Find where the given text appears and provide that cell's center as (x, y) coordinate. 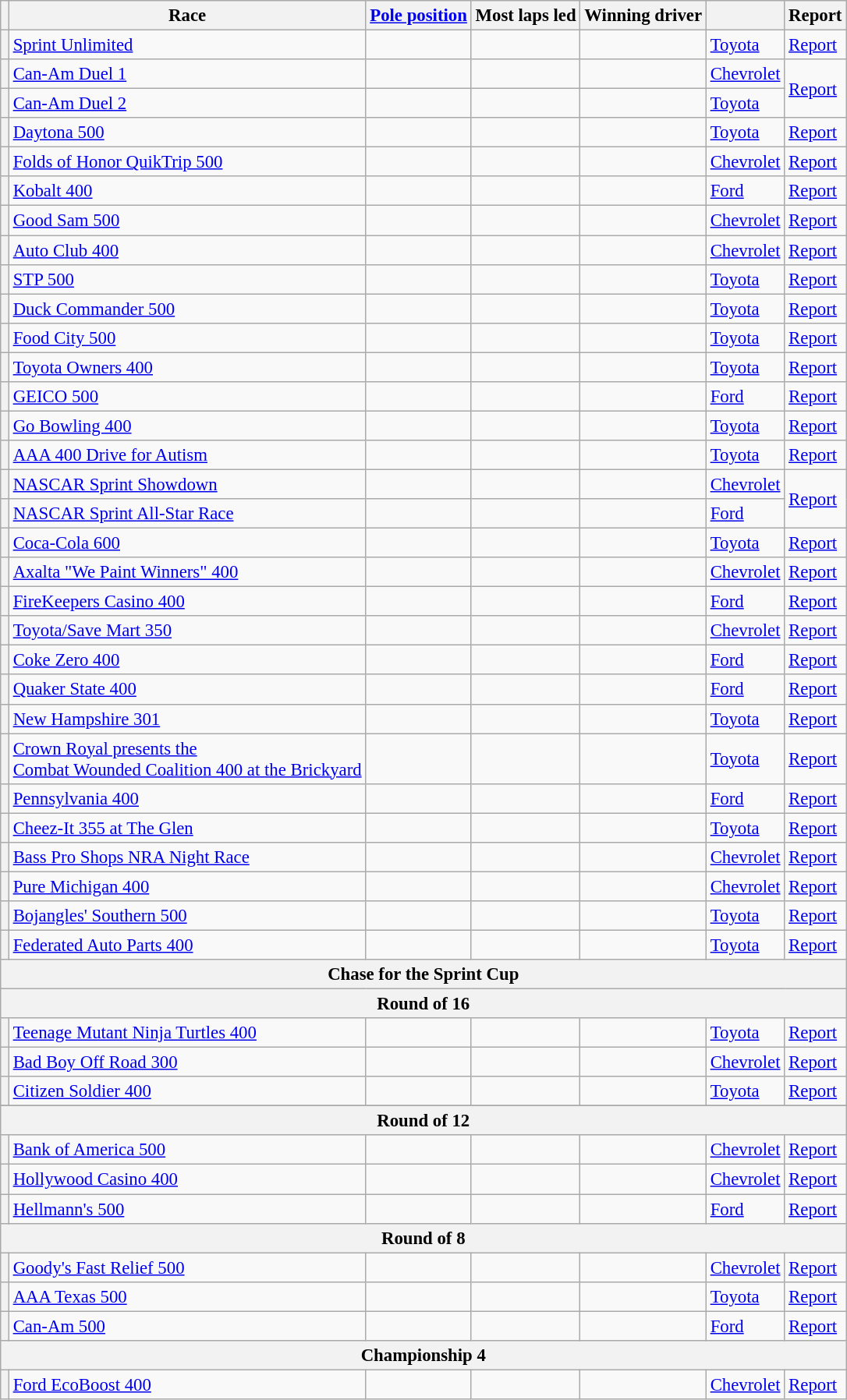
Daytona 500 (187, 133)
Good Sam 500 (187, 221)
Axalta "We Paint Winners" 400 (187, 572)
Duck Commander 500 (187, 309)
STP 500 (187, 279)
Bad Boy Off Road 300 (187, 1062)
Sprint Unlimited (187, 45)
AAA Texas 500 (187, 1296)
Ford EcoBoost 400 (187, 1384)
Hellmann's 500 (187, 1209)
Toyota Owners 400 (187, 367)
NASCAR Sprint All-Star Race (187, 514)
Round of 16 (423, 1004)
Round of 8 (423, 1238)
Can-Am 500 (187, 1326)
Auto Club 400 (187, 250)
Go Bowling 400 (187, 426)
Coke Zero 400 (187, 660)
Pennsylvania 400 (187, 798)
FireKeepers Casino 400 (187, 602)
Winning driver (643, 16)
Folds of Honor QuikTrip 500 (187, 162)
GEICO 500 (187, 397)
Most laps led (526, 16)
Can-Am Duel 1 (187, 74)
Can-Am Duel 2 (187, 104)
AAA 400 Drive for Autism (187, 455)
Pole position (418, 16)
Round of 12 (423, 1121)
Food City 500 (187, 338)
Crown Royal presents theCombat Wounded Coalition 400 at the Brickyard (187, 759)
Toyota/Save Mart 350 (187, 631)
Cheez-It 355 at The Glen (187, 828)
Goody's Fast Relief 500 (187, 1267)
Kobalt 400 (187, 191)
Quaker State 400 (187, 690)
Coca-Cola 600 (187, 543)
Race (187, 16)
Bojangles' Southern 500 (187, 916)
New Hampshire 301 (187, 719)
Bass Pro Shops NRA Night Race (187, 857)
Championship 4 (423, 1356)
Federated Auto Parts 400 (187, 945)
Teenage Mutant Ninja Turtles 400 (187, 1033)
Chase for the Sprint Cup (423, 974)
Pure Michigan 400 (187, 886)
Bank of America 500 (187, 1150)
NASCAR Sprint Showdown (187, 484)
Hollywood Casino 400 (187, 1179)
Citizen Soldier 400 (187, 1091)
